Output the (X, Y) coordinate of the center of the cell containing the given text.  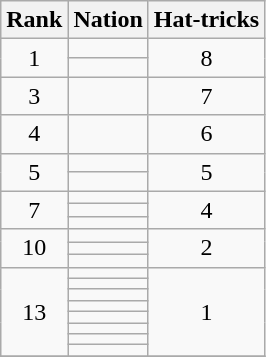
Hat-tricks (206, 20)
2 (206, 248)
8 (206, 58)
Rank (34, 20)
10 (34, 248)
13 (34, 311)
6 (206, 134)
3 (34, 96)
Nation (108, 20)
